For the text-containing cell, return its midpoint in [x, y] coordinate format. 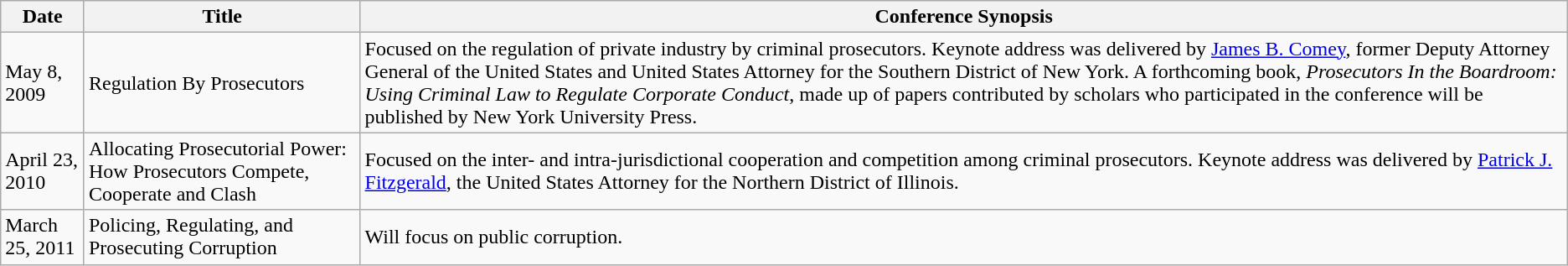
April 23, 2010 [43, 171]
Policing, Regulating, and Prosecuting Corruption [222, 237]
May 8, 2009 [43, 82]
Conference Synopsis [963, 17]
March 25, 2011 [43, 237]
Title [222, 17]
Allocating Prosecutorial Power: How Prosecutors Compete, Cooperate and Clash [222, 171]
Regulation By Prosecutors [222, 82]
Date [43, 17]
Will focus on public corruption. [963, 237]
